Output the [X, Y] coordinate of the center of the cell containing the given text.  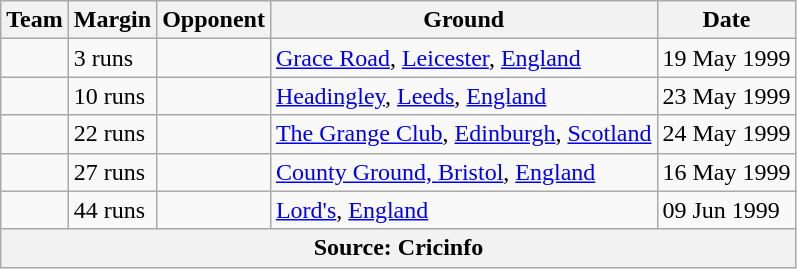
24 May 1999 [726, 134]
Margin [112, 20]
09 Jun 1999 [726, 210]
10 runs [112, 96]
County Ground, Bristol, England [464, 172]
19 May 1999 [726, 58]
27 runs [112, 172]
16 May 1999 [726, 172]
Source: Cricinfo [398, 248]
Lord's, England [464, 210]
22 runs [112, 134]
23 May 1999 [726, 96]
The Grange Club, Edinburgh, Scotland [464, 134]
Team [35, 20]
3 runs [112, 58]
Date [726, 20]
Grace Road, Leicester, England [464, 58]
44 runs [112, 210]
Ground [464, 20]
Headingley, Leeds, England [464, 96]
Opponent [214, 20]
